Identify which cell holds the provided text, then report its [x, y] central coordinate. 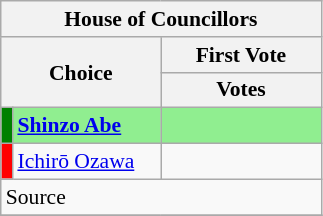
Shinzo Abe [86, 126]
House of Councillors [161, 19]
Choice [81, 72]
Source [161, 197]
First Vote [241, 55]
Votes [241, 90]
Ichirō Ozawa [86, 162]
